Capture the cell that displays the provided text and extract its (x, y) central coordinate. 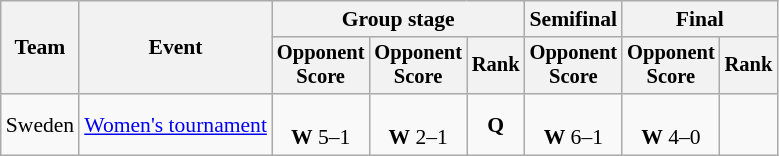
W 5–1 (320, 124)
Team (40, 48)
Sweden (40, 124)
Event (176, 48)
Final (700, 19)
W 2–1 (418, 124)
Semifinal (573, 19)
Q (496, 124)
W 4–0 (670, 124)
W 6–1 (573, 124)
Women's tournament (176, 124)
Group stage (398, 19)
